Detect which cell encompasses the target text, then output its (x, y) center coordinate. 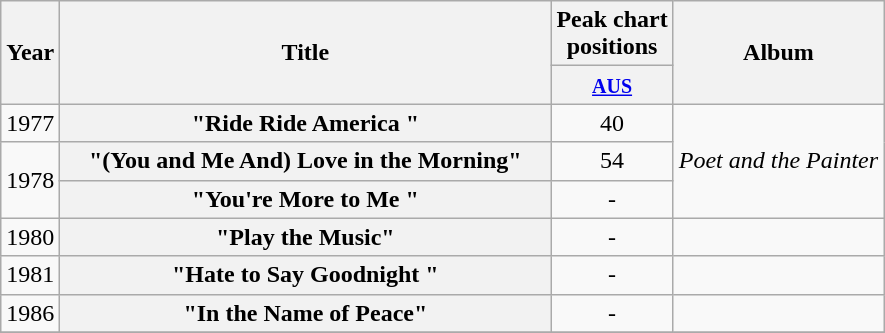
"Hate to Say Goodnight " (306, 275)
Poet and the Painter (778, 161)
40 (612, 123)
"You're More to Me " (306, 199)
1981 (30, 275)
54 (612, 161)
Title (306, 52)
Album (778, 52)
Peak chartpositions (612, 34)
1980 (30, 237)
1977 (30, 123)
"Play the Music" (306, 237)
1978 (30, 180)
"In the Name of Peace" (306, 313)
"Ride Ride America " (306, 123)
Year (30, 52)
1986 (30, 313)
AUS (612, 85)
"(You and Me And) Love in the Morning" (306, 161)
